Extract the [X, Y] coordinate from the center of the cell holding the provided text.  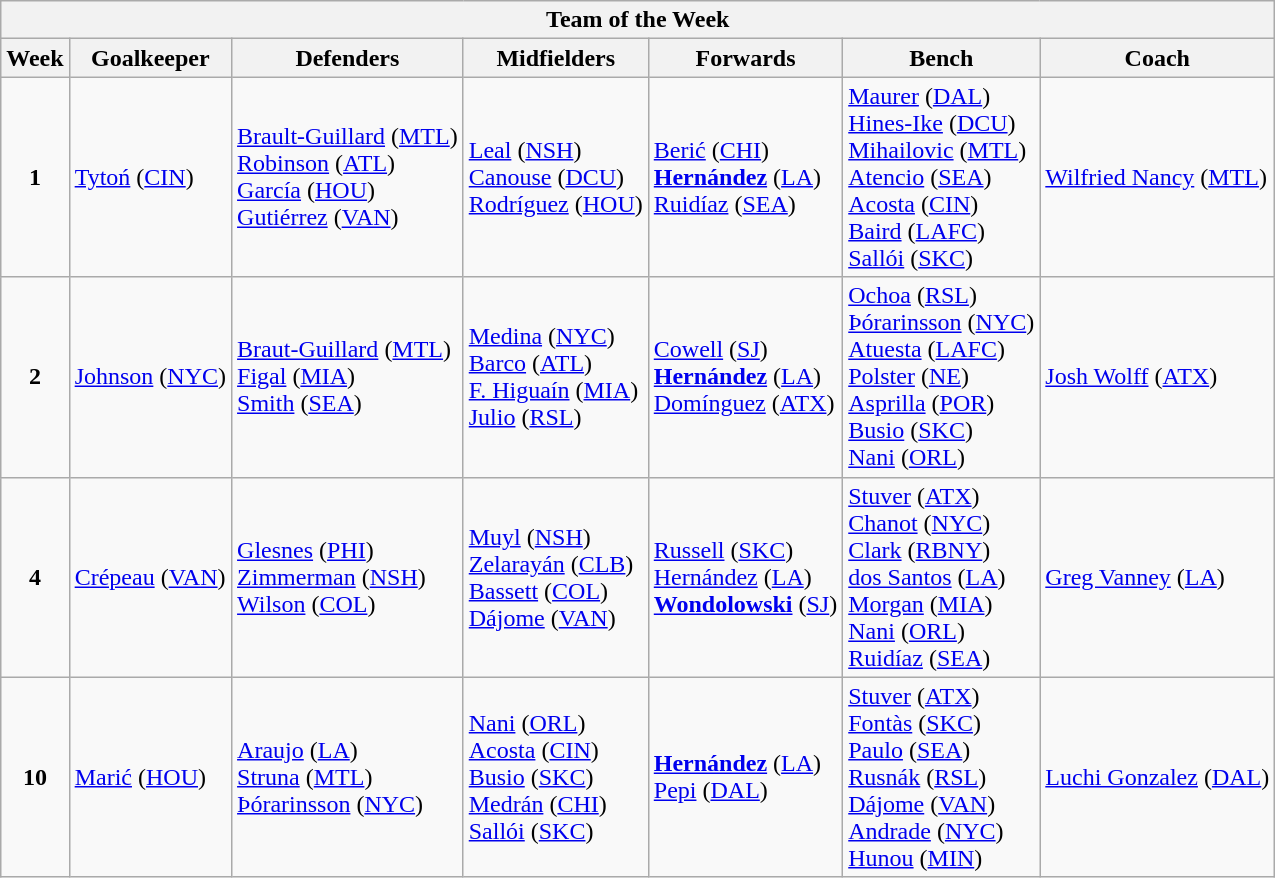
Stuver (ATX) Fontàs (SKC) Paulo (SEA) Rusnák (RSL) Dájome (VAN) Andrade (NYC) Hunou (MIN) [942, 777]
Leal (NSH) Canouse (DCU) Rodríguez (HOU) [556, 177]
Coach [1158, 58]
Wilfried Nancy (MTL) [1158, 177]
Muyl (NSH) Zelarayán (CLB) Bassett (COL) Dájome (VAN) [556, 577]
Berić (CHI) Hernández (LA) Ruidíaz (SEA) [745, 177]
Hernández (LA) Pepi (DAL) [745, 777]
Johnson (NYC) [150, 377]
Maurer (DAL) Hines-Ike (DCU) Mihailovic (MTL) Atencio (SEA) Acosta (CIN) Baird (LAFC) Sallói (SKC) [942, 177]
Stuver (ATX) Chanot (NYC) Clark (RBNY) dos Santos (LA) Morgan (MIA) Nani (ORL) Ruidíaz (SEA) [942, 577]
Defenders [348, 58]
4 [35, 577]
Josh Wolff (ATX) [1158, 377]
Greg Vanney (LA) [1158, 577]
Araujo (LA) Struna (MTL) Þórarinsson (NYC) [348, 777]
Nani (ORL) Acosta (CIN) Busio (SKC) Medrán (CHI) Sallói (SKC) [556, 777]
2 [35, 377]
Braut-Guillard (MTL) Figal (MIA) Smith (SEA) [348, 377]
Russell (SKC) Hernández (LA) Wondolowski (SJ) [745, 577]
Ochoa (RSL) Þórarinsson (NYC) Atuesta (LAFC) Polster (NE) Asprilla (POR) Busio (SKC) Nani (ORL) [942, 377]
Crépeau (VAN) [150, 577]
Forwards [745, 58]
Goalkeeper [150, 58]
Bench [942, 58]
Midfielders [556, 58]
Marić (HOU) [150, 777]
Medina (NYC) Barco (ATL) F. Higuaín (MIA) Julio (RSL) [556, 377]
1 [35, 177]
Tytoń (CIN) [150, 177]
Cowell (SJ) Hernández (LA) Domínguez (ATX) [745, 377]
Glesnes (PHI) Zimmerman (NSH) Wilson (COL) [348, 577]
10 [35, 777]
Week [35, 58]
Brault-Guillard (MTL) Robinson (ATL) García (HOU) Gutiérrez (VAN) [348, 177]
Team of the Week [638, 20]
Luchi Gonzalez (DAL) [1158, 777]
